Provide the (x, y) coordinate of the cell's center where the given text is located.  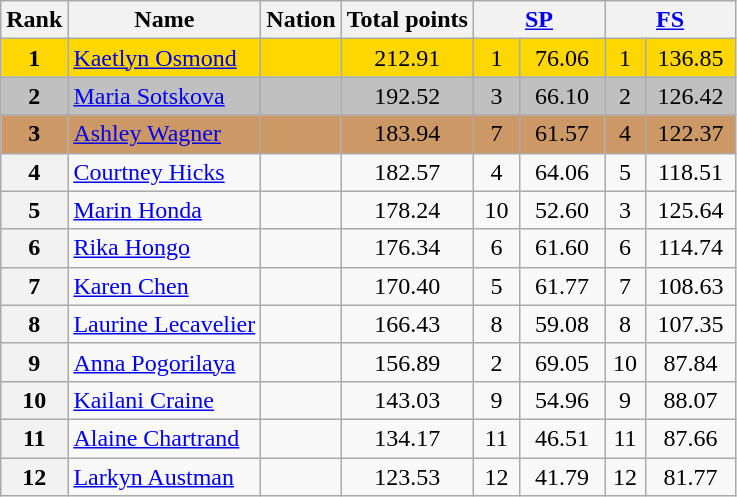
122.37 (690, 134)
59.08 (562, 324)
192.52 (407, 96)
87.84 (690, 362)
Laurine Lecavelier (164, 324)
Ashley Wagner (164, 134)
Anna Pogorilaya (164, 362)
88.07 (690, 400)
61.60 (562, 248)
54.96 (562, 400)
123.53 (407, 477)
46.51 (562, 438)
Rika Hongo (164, 248)
76.06 (562, 58)
126.42 (690, 96)
Kailani Craine (164, 400)
Marin Honda (164, 210)
61.57 (562, 134)
Alaine Chartrand (164, 438)
52.60 (562, 210)
170.40 (407, 286)
118.51 (690, 172)
108.63 (690, 286)
Rank (34, 20)
41.79 (562, 477)
156.89 (407, 362)
178.24 (407, 210)
66.10 (562, 96)
136.85 (690, 58)
Kaetlyn Osmond (164, 58)
143.03 (407, 400)
Name (164, 20)
Karen Chen (164, 286)
61.77 (562, 286)
Total points (407, 20)
114.74 (690, 248)
64.06 (562, 172)
Courtney Hicks (164, 172)
Larkyn Austman (164, 477)
Maria Sotskova (164, 96)
81.77 (690, 477)
134.17 (407, 438)
182.57 (407, 172)
183.94 (407, 134)
SP (538, 20)
166.43 (407, 324)
212.91 (407, 58)
125.64 (690, 210)
Nation (301, 20)
107.35 (690, 324)
FS (670, 20)
69.05 (562, 362)
87.66 (690, 438)
176.34 (407, 248)
